Determine the [X, Y] coordinate at the center of the cell enclosing the given text.  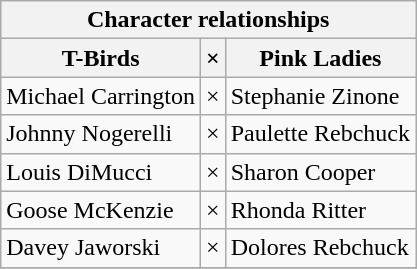
Character relationships [208, 20]
Sharon Cooper [320, 172]
Johnny Nogerelli [101, 134]
Stephanie Zinone [320, 96]
Pink Ladies [320, 58]
T-Birds [101, 58]
Paulette Rebchuck [320, 134]
Dolores Rebchuck [320, 248]
Michael Carrington [101, 96]
Louis DiMucci [101, 172]
Rhonda Ritter [320, 210]
Davey Jaworski [101, 248]
Goose McKenzie [101, 210]
